Scan for the cell matching the given text and deliver its [x, y] coordinate at center. 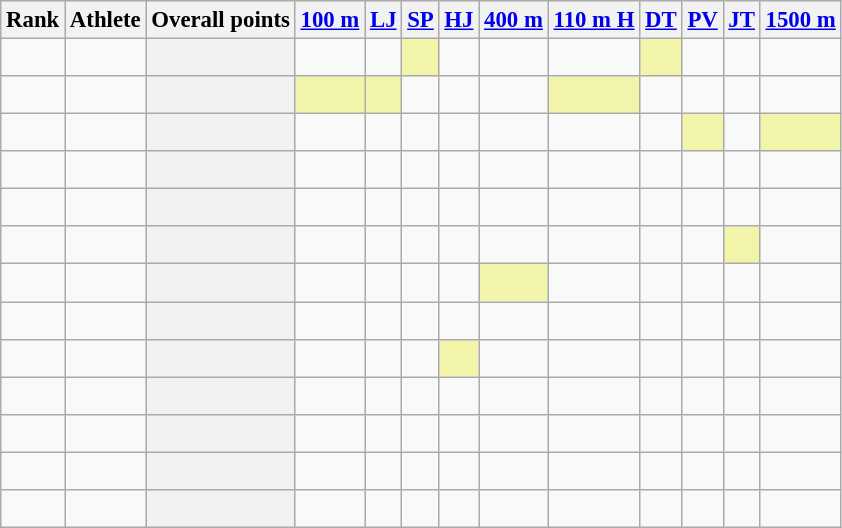
HJ [459, 20]
1500 m [800, 20]
PV [702, 20]
Overall points [220, 20]
DT [661, 20]
400 m [514, 20]
LJ [384, 20]
Athlete [106, 20]
SP [420, 20]
JT [742, 20]
100 m [330, 20]
110 m H [594, 20]
Rank [33, 20]
